Find where the given text appears and provide that cell's center as (x, y) coordinate. 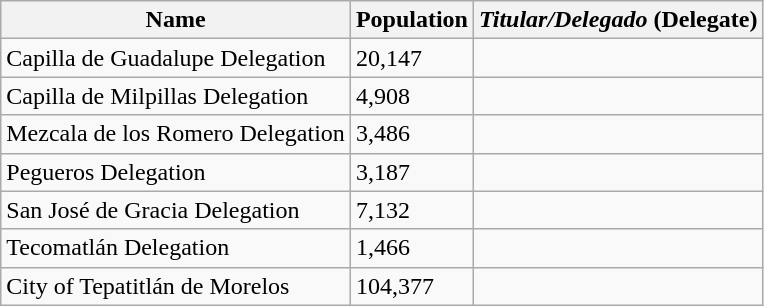
Name (176, 20)
Titular/Delegado (Delegate) (618, 20)
Tecomatlán Delegation (176, 248)
104,377 (412, 286)
Mezcala de los Romero Delegation (176, 134)
3,486 (412, 134)
Capilla de Milpillas Delegation (176, 96)
20,147 (412, 58)
Capilla de Guadalupe Delegation (176, 58)
1,466 (412, 248)
City of Tepatitlán de Morelos (176, 286)
San José de Gracia Delegation (176, 210)
4,908 (412, 96)
3,187 (412, 172)
Population (412, 20)
7,132 (412, 210)
Pegueros Delegation (176, 172)
